Extract the [x, y] coordinate from the center of the cell holding the provided text.  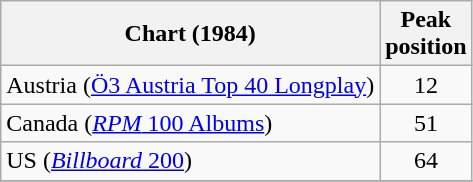
Chart (1984) [190, 34]
12 [426, 85]
Canada (RPM 100 Albums) [190, 123]
Peakposition [426, 34]
51 [426, 123]
64 [426, 161]
US (Billboard 200) [190, 161]
Austria (Ö3 Austria Top 40 Longplay) [190, 85]
